Find where the given text appears and provide that cell's center as (X, Y) coordinate. 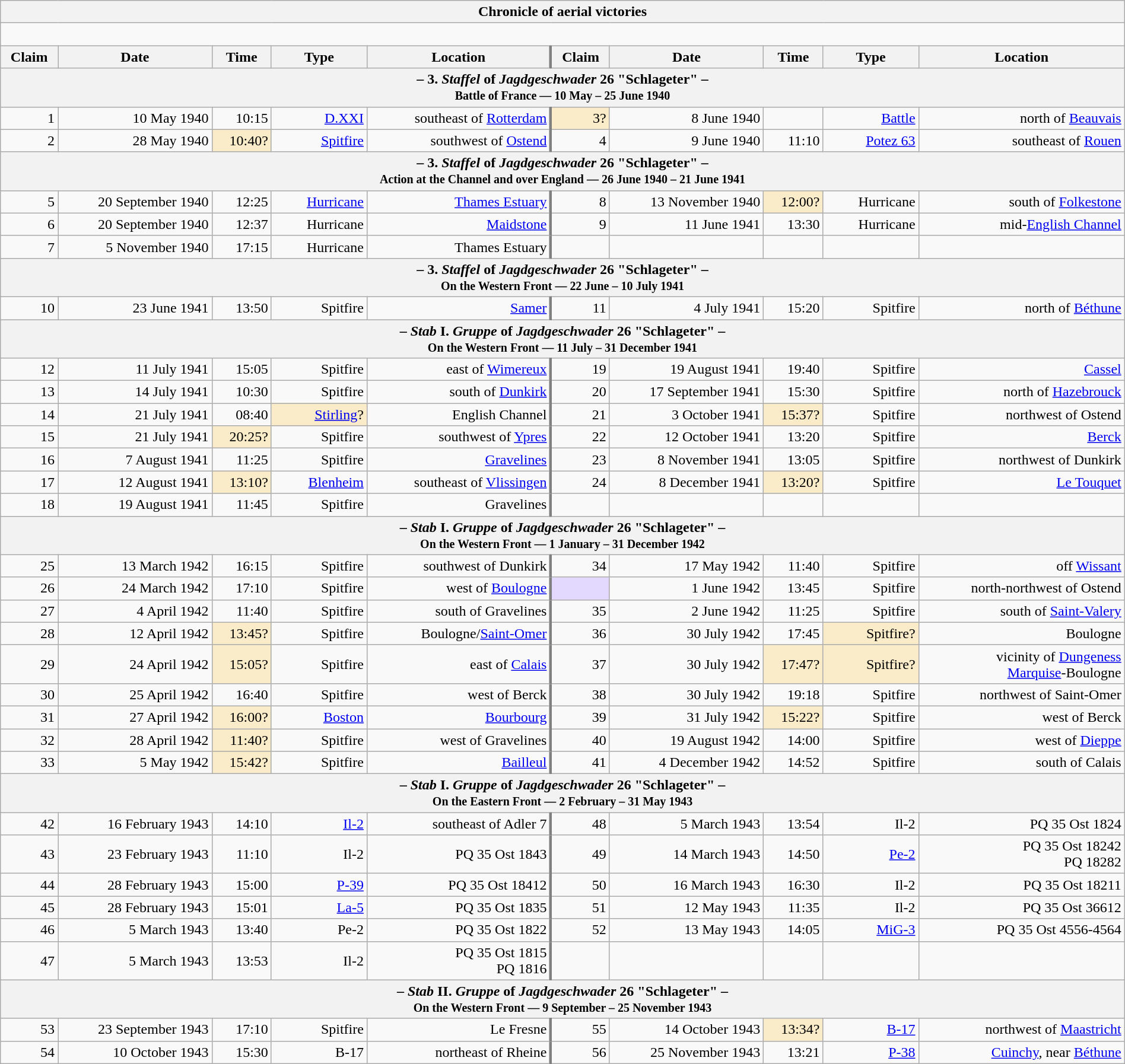
27 April 1942 (135, 717)
39 (580, 717)
24 March 1942 (135, 588)
Battle (871, 118)
22 (580, 437)
3 October 1941 (687, 415)
17 September 1941 (687, 392)
31 (30, 717)
12:25 (241, 202)
25 November 1943 (687, 1052)
PQ 35 Ost 1843 (459, 854)
13:30 (793, 224)
23 February 1943 (135, 854)
14:50 (793, 854)
11:35 (793, 907)
P-38 (871, 1052)
14:52 (793, 763)
17:47? (793, 664)
11:45 (241, 505)
P-39 (319, 885)
5 May 1942 (135, 763)
8 June 1940 (687, 118)
14:05 (793, 930)
15:37? (793, 415)
19 August 1942 (687, 740)
PQ 35 Ost 18242PQ 18282 (1022, 854)
west of Gravelines (459, 740)
19:18 (793, 695)
37 (580, 664)
southwest of Dunkirk (459, 566)
53 (30, 1030)
36 (580, 633)
28 May 1940 (135, 141)
– 3. Staffel of Jagdgeschwader 26 "Schlageter" –Action at the Channel and over England — 26 June 1940 – 21 June 1941 (562, 171)
southeast of Rotterdam (459, 118)
52 (580, 930)
4 (580, 141)
30 (30, 695)
16:00? (241, 717)
56 (580, 1052)
13:45 (793, 588)
south of Folkestone (1022, 202)
31 July 1942 (687, 717)
13 March 1942 (135, 566)
13:05 (793, 460)
east of Wimereux (459, 369)
2 June 1942 (687, 611)
MiG-3 (871, 930)
48 (580, 824)
25 (30, 566)
southeast of Vlissingen (459, 482)
south of Saint-Valery (1022, 611)
16:15 (241, 566)
23 (580, 460)
16:30 (793, 885)
33 (30, 763)
1 (30, 118)
northeast of Rheine (459, 1052)
15:00 (241, 885)
west of Dieppe (1022, 740)
10:15 (241, 118)
Berck (1022, 437)
15:20 (793, 308)
13:40 (241, 930)
11 July 1941 (135, 369)
17:45 (793, 633)
8 December 1941 (687, 482)
12 (30, 369)
PQ 35 Ost 1815PQ 1816 (459, 961)
11 (580, 308)
35 (580, 611)
north of Hazebrouck (1022, 392)
13:34? (793, 1030)
08:40 (241, 415)
8 November 1941 (687, 460)
PQ 35 Ost 4556-4564 (1022, 930)
Bourbourg (459, 717)
English Channel (459, 415)
Maidstone (459, 224)
off Wissant (1022, 566)
10 (30, 308)
PQ 35 Ost 1822 (459, 930)
13:50 (241, 308)
north of Béthune (1022, 308)
13:54 (793, 824)
southeast of Rouen (1022, 141)
Cuinchy, near Béthune (1022, 1052)
west of Boulogne (459, 588)
northwest of Ostend (1022, 415)
41 (580, 763)
northwest of Saint-Omer (1022, 695)
16 February 1943 (135, 824)
Boulogne (1022, 633)
13:45? (241, 633)
24 April 1942 (135, 664)
15:05 (241, 369)
38 (580, 695)
north-northwest of Ostend (1022, 588)
19 (580, 369)
PQ 35 Ost 36612 (1022, 907)
13 (30, 392)
– Stab II. Gruppe of Jagdgeschwader 26 "Schlageter" –On the Western Front — 9 September – 25 November 1943 (562, 999)
23 September 1943 (135, 1030)
16 (30, 460)
18 (30, 505)
14:00 (793, 740)
40 (580, 740)
17:15 (241, 247)
PQ 35 Ost 1824 (1022, 824)
32 (30, 740)
2 (30, 141)
southwest of Ypres (459, 437)
north of Beauvais (1022, 118)
PQ 35 Ost 18412 (459, 885)
25 April 1942 (135, 695)
Potez 63 (871, 141)
9 (580, 224)
15 (30, 437)
Boston (319, 717)
5 (30, 202)
43 (30, 854)
vicinity of DungenessMarquise-Boulogne (1022, 664)
10 October 1943 (135, 1052)
54 (30, 1052)
10 May 1940 (135, 118)
10:40? (241, 141)
6 (30, 224)
northwest of Maastricht (1022, 1030)
55 (580, 1030)
14 March 1943 (687, 854)
15:42? (241, 763)
13:10? (241, 482)
– Stab I. Gruppe of Jagdgeschwader 26 "Schlageter" –On the Western Front — 11 July – 31 December 1941 (562, 338)
4 December 1942 (687, 763)
4 April 1942 (135, 611)
Samer (459, 308)
34 (580, 566)
42 (30, 824)
– Stab I. Gruppe of Jagdgeschwader 26 "Schlageter" –On the Eastern Front — 2 February – 31 May 1943 (562, 794)
Cassel (1022, 369)
50 (580, 885)
4 July 1941 (687, 308)
20 (580, 392)
13:20? (793, 482)
14 July 1941 (135, 392)
12:37 (241, 224)
27 (30, 611)
49 (580, 854)
12 April 1942 (135, 633)
– 3. Staffel of Jagdgeschwader 26 "Schlageter" –On the Western Front — 22 June – 10 July 1941 (562, 278)
17 May 1942 (687, 566)
15:22? (793, 717)
5 November 1940 (135, 247)
14:10 (241, 824)
1 June 1942 (687, 588)
15:01 (241, 907)
16 March 1943 (687, 885)
east of Calais (459, 664)
15:05? (241, 664)
south of Dunkirk (459, 392)
47 (30, 961)
12 May 1943 (687, 907)
12 August 1941 (135, 482)
23 June 1941 (135, 308)
28 (30, 633)
13:20 (793, 437)
13 November 1940 (687, 202)
14 October 1943 (687, 1030)
13:21 (793, 1052)
12 October 1941 (687, 437)
PQ 35 Ost 1835 (459, 907)
11 June 1941 (687, 224)
Chronicle of aerial victories (562, 12)
Blenheim (319, 482)
29 (30, 664)
24 (580, 482)
Bailleul (459, 763)
9 June 1940 (687, 141)
51 (580, 907)
La-5 (319, 907)
19:40 (793, 369)
8 (580, 202)
7 (30, 247)
3? (580, 118)
16:40 (241, 695)
28 April 1942 (135, 740)
13:53 (241, 961)
southwest of Ostend (459, 141)
Boulogne/Saint-Omer (459, 633)
46 (30, 930)
11:40? (241, 740)
14 (30, 415)
44 (30, 885)
mid-English Channel (1022, 224)
south of Calais (1022, 763)
Stirling? (319, 415)
D.XXI (319, 118)
17 (30, 482)
Le Touquet (1022, 482)
7 August 1941 (135, 460)
northwest of Dunkirk (1022, 460)
45 (30, 907)
– Stab I. Gruppe of Jagdgeschwader 26 "Schlageter" –On the Western Front — 1 January – 31 December 1942 (562, 535)
26 (30, 588)
Le Fresne (459, 1030)
southeast of Adler 7 (459, 824)
20:25? (241, 437)
– 3. Staffel of Jagdgeschwader 26 "Schlageter" –Battle of France — 10 May – 25 June 1940 (562, 88)
south of Gravelines (459, 611)
13 May 1943 (687, 930)
21 (580, 415)
10:30 (241, 392)
12:00? (793, 202)
PQ 35 Ost 18211 (1022, 885)
